Search for the cell housing the specified text and yield its [X, Y] center coordinate. 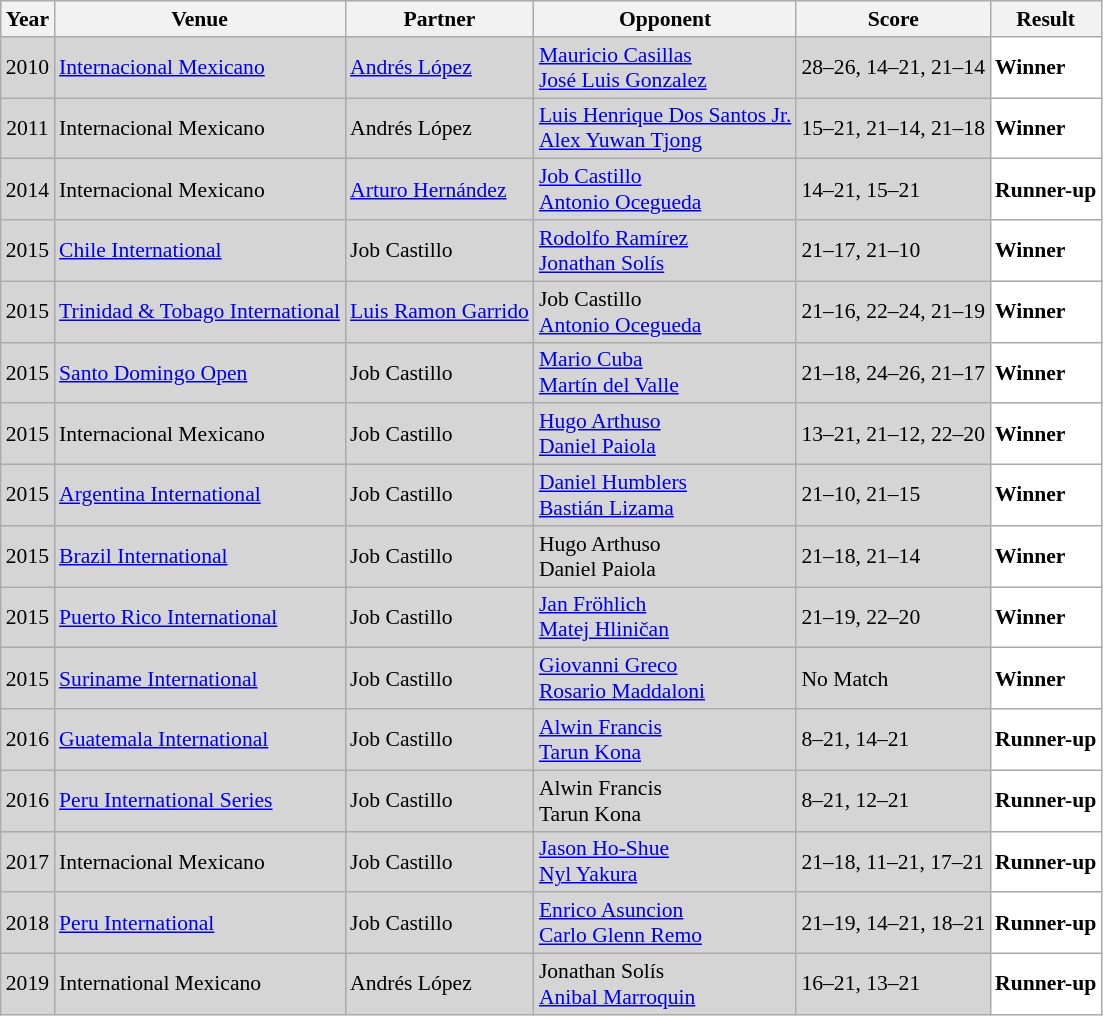
Peru International Series [200, 800]
Brazil International [200, 556]
21–18, 21–14 [893, 556]
Trinidad & Tobago International [200, 312]
Arturo Hernández [440, 190]
Enrico Asuncion Carlo Glenn Remo [666, 924]
Mauricio Casillas José Luis Gonzalez [666, 68]
Jonathan Solís Anibal Marroquin [666, 984]
8–21, 14–21 [893, 740]
Venue [200, 19]
Year [28, 19]
21–19, 14–21, 18–21 [893, 924]
2018 [28, 924]
2019 [28, 984]
21–19, 22–20 [893, 618]
Giovanni Greco Rosario Maddaloni [666, 678]
2010 [28, 68]
Peru International [200, 924]
Result [1046, 19]
2014 [28, 190]
2011 [28, 128]
Mario Cuba Martín del Valle [666, 372]
21–10, 21–15 [893, 496]
Jan Fröhlich Matej Hliničan [666, 618]
8–21, 12–21 [893, 800]
13–21, 21–12, 22–20 [893, 434]
15–21, 21–14, 21–18 [893, 128]
28–26, 14–21, 21–14 [893, 68]
International Mexicano [200, 984]
2017 [28, 862]
Suriname International [200, 678]
Rodolfo Ramírez Jonathan Solís [666, 250]
14–21, 15–21 [893, 190]
Daniel Humblers Bastián Lizama [666, 496]
21–18, 24–26, 21–17 [893, 372]
Luis Ramon Garrido [440, 312]
Jason Ho-Shue Nyl Yakura [666, 862]
21–16, 22–24, 21–19 [893, 312]
16–21, 13–21 [893, 984]
Chile International [200, 250]
21–17, 21–10 [893, 250]
Santo Domingo Open [200, 372]
No Match [893, 678]
Luis Henrique Dos Santos Jr. Alex Yuwan Tjong [666, 128]
Opponent [666, 19]
Score [893, 19]
Argentina International [200, 496]
21–18, 11–21, 17–21 [893, 862]
Guatemala International [200, 740]
Partner [440, 19]
Puerto Rico International [200, 618]
